Return [X, Y] of the center of cell containing provided text 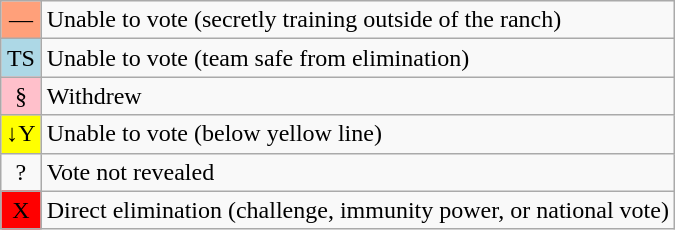
Vote not revealed [358, 172]
X [21, 210]
? [21, 172]
Unable to vote (secretly training outside of the ranch) [358, 20]
Unable to vote (below yellow line) [358, 134]
Unable to vote (team safe from elimination) [358, 58]
TS [21, 58]
Direct elimination (challenge, immunity power, or national vote) [358, 210]
§ [21, 96]
Withdrew [358, 96]
↓Y [21, 134]
— [21, 20]
